Return the (X, Y) coordinate for the center point of the cell that contains the specified text.  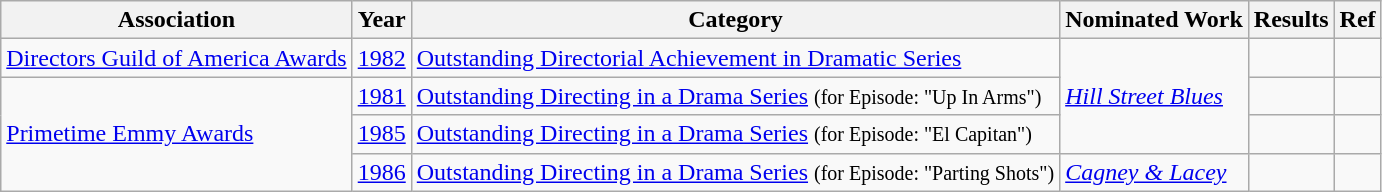
Directors Guild of America Awards (176, 58)
Hill Street Blues (1154, 96)
1981 (382, 96)
Cagney & Lacey (1154, 172)
Ref (1358, 20)
Results (1291, 20)
Outstanding Directorial Achievement in Dramatic Series (735, 58)
Association (176, 20)
Nominated Work (1154, 20)
Outstanding Directing in a Drama Series (for Episode: "Parting Shots") (735, 172)
Year (382, 20)
Primetime Emmy Awards (176, 134)
1982 (382, 58)
1985 (382, 134)
Category (735, 20)
Outstanding Directing in a Drama Series (for Episode: "El Capitan") (735, 134)
1986 (382, 172)
Outstanding Directing in a Drama Series (for Episode: "Up In Arms") (735, 96)
